Find where the given text appears and provide that cell's center as (x, y) coordinate. 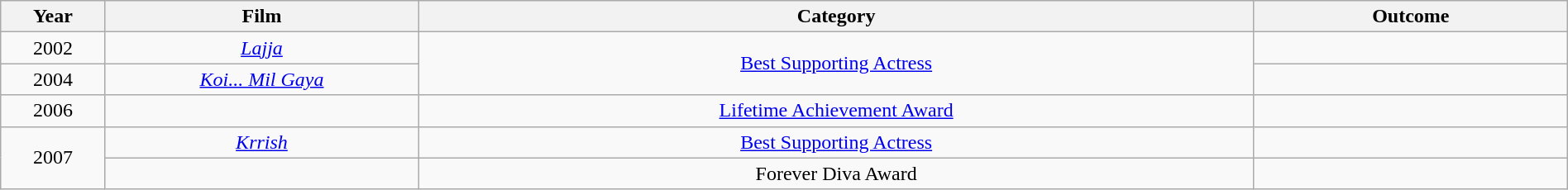
2007 (53, 158)
2006 (53, 111)
Film (261, 17)
Lifetime Achievement Award (836, 111)
Lajja (261, 48)
Outcome (1411, 17)
Krrish (261, 142)
2004 (53, 79)
Year (53, 17)
Koi... Mil Gaya (261, 79)
Category (836, 17)
2002 (53, 48)
Forever Diva Award (836, 173)
